Identify which cell holds the provided text, then report its (X, Y) central coordinate. 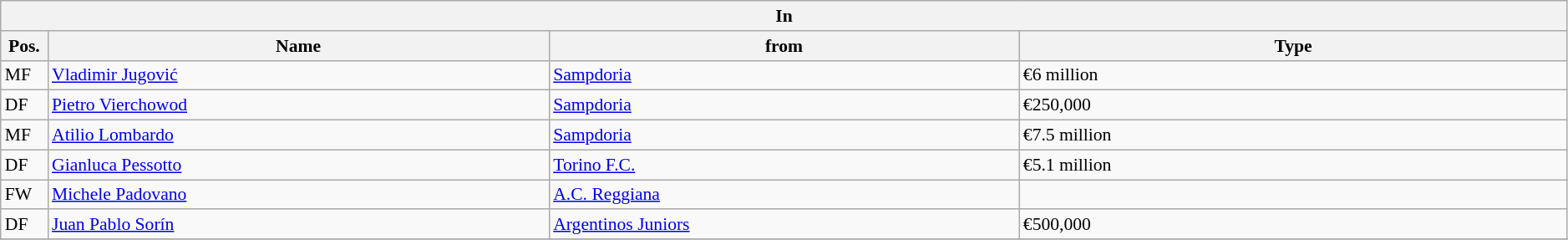
€6 million (1293, 75)
Vladimir Jugović (298, 75)
Torino F.C. (784, 165)
Argentinos Juniors (784, 225)
Pietro Vierchowod (298, 105)
A.C. Reggiana (784, 195)
Atilio Lombardo (298, 135)
from (784, 46)
FW (24, 195)
Name (298, 46)
€250,000 (1293, 105)
Juan Pablo Sorín (298, 225)
Type (1293, 46)
In (784, 16)
€5.1 million (1293, 165)
Michele Padovano (298, 195)
Pos. (24, 46)
€7.5 million (1293, 135)
€500,000 (1293, 225)
Gianluca Pessotto (298, 165)
